Output the [x, y] coordinate of the center of the cell containing the given text.  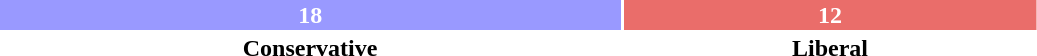
12 [830, 15]
18 [310, 15]
